Pinpoint the cell where the given text exists, returning its (x, y) midpoint coordinate. 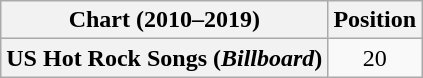
US Hot Rock Songs (Billboard) (164, 58)
Chart (2010–2019) (164, 20)
20 (375, 58)
Position (375, 20)
